Output the (x, y) coordinate of the center of the cell containing the given text.  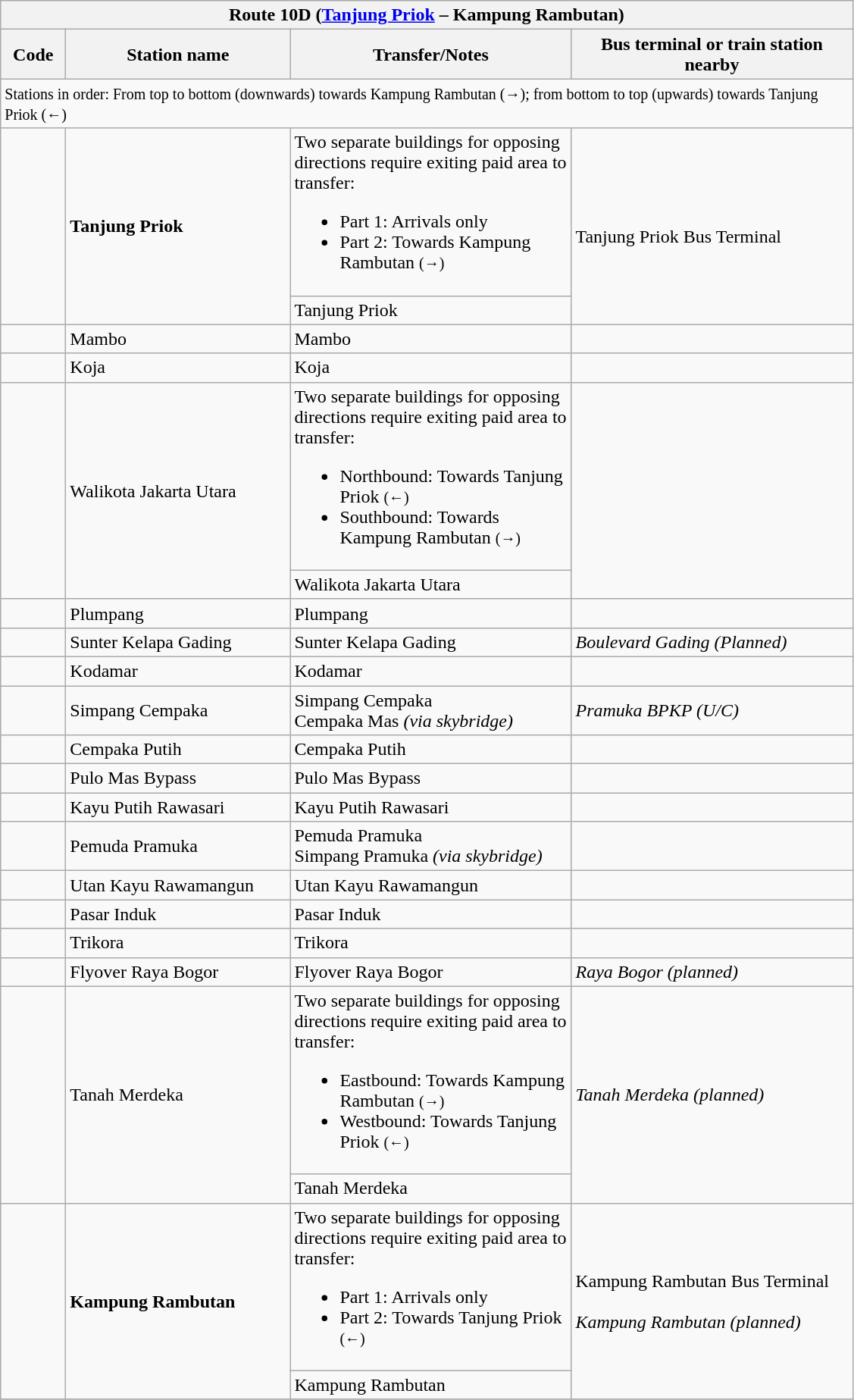
Tanjung Priok Bus Terminal (712, 226)
Tanah Merdeka (planned) (712, 1095)
Raya Bogor (planned) (712, 972)
Stations in order: From top to bottom (downwards) towards Kampung Rambutan (→); from bottom to top (upwards) towards Tanjung Priok (←) (427, 103)
Kampung Rambutan Bus Terminal Kampung Rambutan (planned) (712, 1301)
Route 10D (Tanjung Priok – Kampung Rambutan) (427, 15)
Bus terminal or train station nearby (712, 55)
Station name (178, 55)
Code (33, 55)
Transfer/Notes (430, 55)
Two separate buildings for opposing directions require exiting paid area to transfer:Part 1: Arrivals onlyPart 2: Towards Tanjung Priok (←) (430, 1287)
Pramuka BPKP (U/C) (712, 709)
Simpang Cempaka Cempaka Mas (via skybridge) (430, 709)
Pemuda Pramuka Simpang Pramuka (via skybridge) (430, 846)
Two separate buildings for opposing directions require exiting paid area to transfer:Part 1: Arrivals onlyPart 2: Towards Kampung Rambutan (→) (430, 212)
Simpang Cempaka (178, 709)
Pemuda Pramuka (178, 846)
Boulevard Gading (Planned) (712, 642)
